For the text-containing cell, return its midpoint in [X, Y] coordinate format. 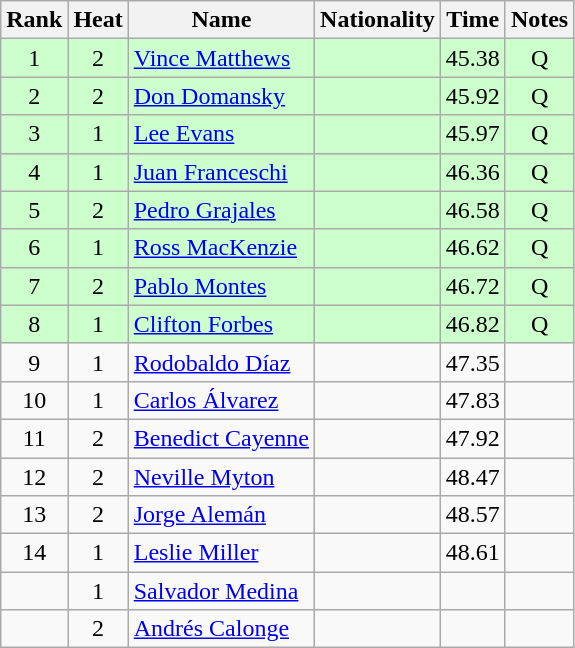
48.61 [472, 553]
47.35 [472, 362]
6 [34, 248]
46.62 [472, 248]
Vince Matthews [221, 58]
Benedict Cayenne [221, 438]
46.82 [472, 324]
Juan Franceschi [221, 172]
Salvador Medina [221, 591]
Heat [98, 20]
Notes [539, 20]
46.36 [472, 172]
46.58 [472, 210]
8 [34, 324]
5 [34, 210]
45.38 [472, 58]
Pablo Montes [221, 286]
Ross MacKenzie [221, 248]
47.83 [472, 400]
47.92 [472, 438]
Time [472, 20]
13 [34, 515]
14 [34, 553]
Nationality [378, 20]
45.97 [472, 134]
Pedro Grajales [221, 210]
Don Domansky [221, 96]
Lee Evans [221, 134]
45.92 [472, 96]
4 [34, 172]
Rodobaldo Díaz [221, 362]
48.47 [472, 477]
7 [34, 286]
Carlos Álvarez [221, 400]
Rank [34, 20]
Name [221, 20]
12 [34, 477]
Jorge Alemán [221, 515]
Leslie Miller [221, 553]
11 [34, 438]
Andrés Calonge [221, 629]
10 [34, 400]
48.57 [472, 515]
46.72 [472, 286]
Clifton Forbes [221, 324]
9 [34, 362]
Neville Myton [221, 477]
3 [34, 134]
